Determine the [X, Y] coordinate at the center of the cell enclosing the given text.  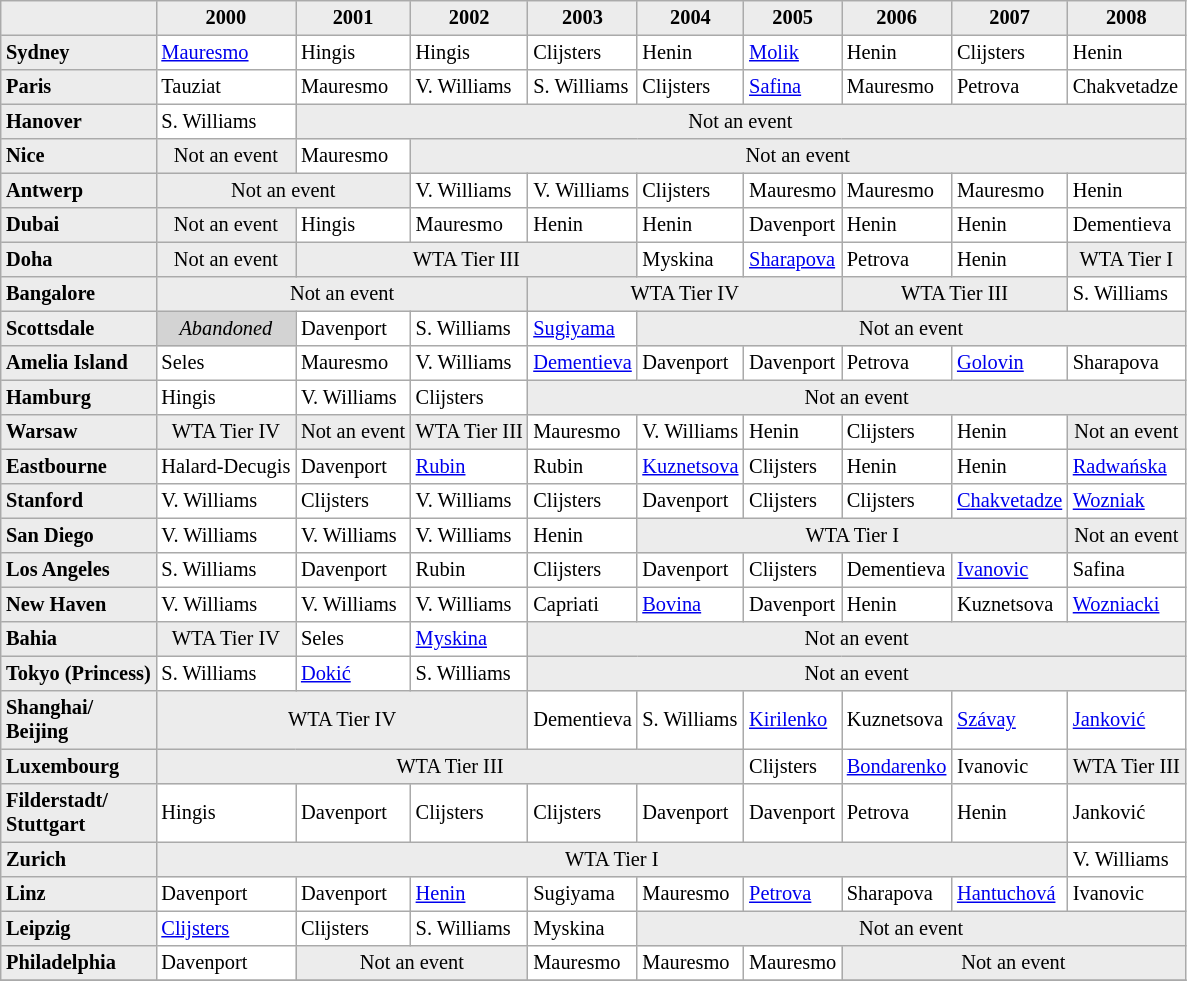
Paris [78, 87]
Bahia [78, 639]
2003 [582, 18]
Kirilenko [793, 720]
Doha [78, 259]
Golovin [1010, 363]
Wozniak [1126, 501]
Warsaw [78, 432]
Hanover [78, 121]
Hantuchová [1010, 894]
Luxembourg [78, 766]
2002 [469, 18]
2000 [226, 18]
Abandoned [226, 328]
Molik [793, 52]
Sydney [78, 52]
Linz [78, 894]
Los Angeles [78, 570]
San Diego [78, 535]
Amelia Island [78, 363]
Filderstadt/Stuttgart [78, 813]
Eastbourne [78, 466]
2004 [690, 18]
Halard-Decugis [226, 466]
Capriati [582, 604]
Shanghai/Beijing [78, 720]
2005 [793, 18]
Nice [78, 156]
2007 [1010, 18]
Szávay [1010, 720]
Bangalore [78, 294]
Scottsdale [78, 328]
Stanford [78, 501]
New Haven [78, 604]
Leipzig [78, 928]
Wozniacki [1126, 604]
2006 [897, 18]
Antwerp [78, 190]
Tauziat [226, 87]
Bondarenko [897, 766]
Philadelphia [78, 963]
Zurich [78, 859]
Dokić [354, 673]
Bovina [690, 604]
Hamburg [78, 397]
2008 [1126, 18]
Radwańska [1126, 466]
2001 [354, 18]
Tokyo (Princess) [78, 673]
Dubai [78, 225]
